Scan for the cell matching the given text and deliver its (x, y) coordinate at center. 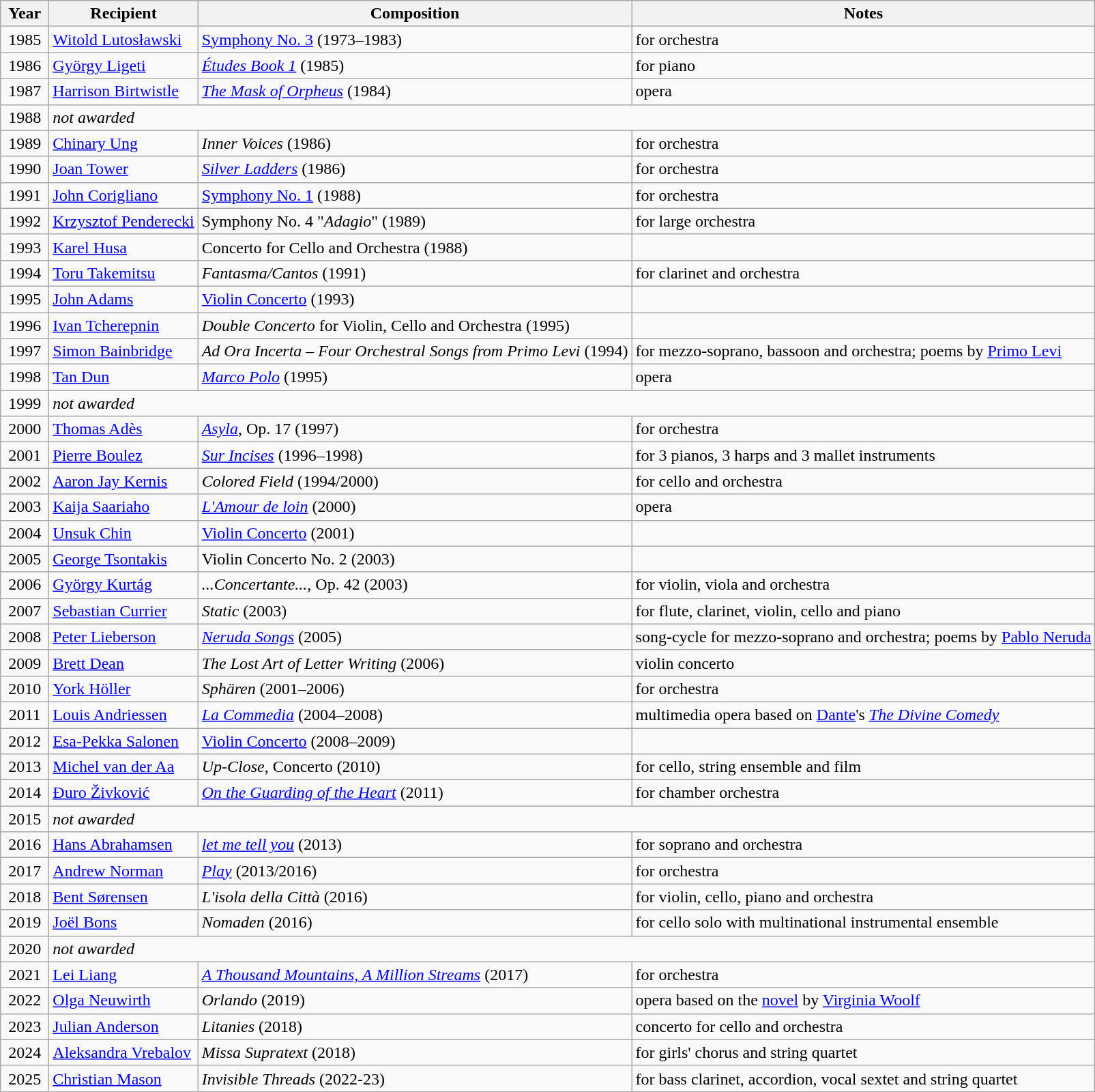
2012 (25, 741)
for 3 pianos, 3 harps and 3 mallet instruments (864, 455)
Simon Bainbridge (123, 351)
2014 (25, 793)
Joël Bons (123, 923)
2009 (25, 663)
Composition (415, 14)
2005 (25, 559)
On the Guarding of the Heart (2011) (415, 793)
concerto for cello and orchestra (864, 1026)
Missa Supratext (2018) (415, 1052)
George Tsontakis (123, 559)
Nomaden (2016) (415, 923)
for cello and orchestra (864, 481)
for violin, cello, piano and orchestra (864, 897)
Andrew Norman (123, 871)
for bass clarinet, accordion, vocal sextet and string quartet (864, 1078)
Invisible Threads (2022-23) (415, 1078)
1996 (25, 326)
Aleksandra Vrebalov (123, 1052)
2006 (25, 585)
Violin Concerto No. 2 (2003) (415, 559)
1989 (25, 143)
song-cycle for mezzo-soprano and orchestra; poems by Pablo Neruda (864, 637)
1992 (25, 221)
L'Amour de loin (2000) (415, 507)
Play (2013/2016) (415, 871)
Peter Lieberson (123, 637)
2023 (25, 1026)
2020 (25, 949)
Year (25, 14)
1999 (25, 403)
Unsuk Chin (123, 533)
2004 (25, 533)
Static (2003) (415, 611)
Hans Abrahamsen (123, 845)
2019 (25, 923)
Olga Neuwirth (123, 1001)
Sebastian Currier (123, 611)
1991 (25, 195)
Symphony No. 3 (1973–1983) (415, 40)
1990 (25, 169)
1987 (25, 91)
2003 (25, 507)
Joan Tower (123, 169)
Harrison Birtwistle (123, 91)
Tan Dun (123, 377)
Pierre Boulez (123, 455)
The Mask of Orpheus (1984) (415, 91)
Bent Sørensen (123, 897)
Études Book 1 (1985) (415, 66)
Silver Ladders (1986) (415, 169)
for large orchestra (864, 221)
for chamber orchestra (864, 793)
Louis Andriessen (123, 715)
for violin, viola and orchestra (864, 585)
1985 (25, 40)
Sur Incises (1996–1998) (415, 455)
Inner Voices (1986) (415, 143)
Đuro Živković (123, 793)
for mezzo-soprano, bassoon and orchestra; poems by Primo Levi (864, 351)
Double Concerto for Violin, Cello and Orchestra (1995) (415, 326)
for piano (864, 66)
for cello solo with multinational instrumental ensemble (864, 923)
for clarinet and orchestra (864, 273)
2002 (25, 481)
Violin Concerto (2001) (415, 533)
Michel van der Aa (123, 767)
Witold Lutosławski (123, 40)
2011 (25, 715)
The Lost Art of Letter Writing (2006) (415, 663)
Karel Husa (123, 247)
Lei Liang (123, 975)
2017 (25, 871)
1994 (25, 273)
1986 (25, 66)
1998 (25, 377)
Recipient (123, 14)
Orlando (2019) (415, 1001)
Litanies (2018) (415, 1026)
Marco Polo (1995) (415, 377)
for cello, string ensemble and film (864, 767)
York Höller (123, 689)
2001 (25, 455)
Ivan Tcherepnin (123, 326)
for girls' chorus and string quartet (864, 1052)
Christian Mason (123, 1078)
Notes (864, 14)
Asyla, Op. 17 (1997) (415, 429)
John Corigliano (123, 195)
1993 (25, 247)
2024 (25, 1052)
2008 (25, 637)
2018 (25, 897)
La Commedia (2004–2008) (415, 715)
violin concerto (864, 663)
1997 (25, 351)
Concerto for Cello and Orchestra (1988) (415, 247)
L'isola della Città (2016) (415, 897)
Colored Field (1994/2000) (415, 481)
...Concertante..., Op. 42 (2003) (415, 585)
opera based on the novel by Virginia Woolf (864, 1001)
Ad Ora Incerta – Four Orchestral Songs from Primo Levi (1994) (415, 351)
Krzysztof Penderecki (123, 221)
2021 (25, 975)
for soprano and orchestra (864, 845)
1995 (25, 299)
2013 (25, 767)
Symphony No. 1 (1988) (415, 195)
let me tell you (2013) (415, 845)
György Kurtág (123, 585)
A Thousand Mountains, A Million Streams (2017) (415, 975)
Up-Close, Concerto (2010) (415, 767)
2000 (25, 429)
Violin Concerto (2008–2009) (415, 741)
Chinary Ung (123, 143)
Esa-Pekka Salonen (123, 741)
2016 (25, 845)
Aaron Jay Kernis (123, 481)
Brett Dean (123, 663)
Neruda Songs (2005) (415, 637)
Julian Anderson (123, 1026)
Sphären (2001–2006) (415, 689)
2010 (25, 689)
Violin Concerto (1993) (415, 299)
2025 (25, 1078)
Symphony No. 4 "Adagio" (1989) (415, 221)
1988 (25, 117)
György Ligeti (123, 66)
2007 (25, 611)
Thomas Adès (123, 429)
multimedia opera based on Dante's The Divine Comedy (864, 715)
2022 (25, 1001)
2015 (25, 819)
Fantasma/Cantos (1991) (415, 273)
Toru Takemitsu (123, 273)
for flute, clarinet, violin, cello and piano (864, 611)
Kaija Saariaho (123, 507)
John Adams (123, 299)
